Extract the [X, Y] coordinate from the center of the cell holding the provided text.  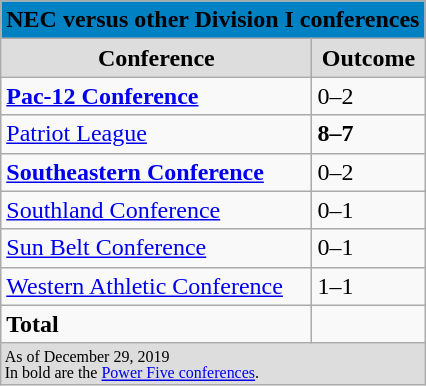
Western Athletic Conference [156, 286]
Sun Belt Conference [156, 248]
1–1 [368, 286]
Southland Conference [156, 210]
NEC versus other Division I conferences [213, 20]
Patriot League [156, 134]
Total [156, 324]
Outcome [368, 58]
Pac-12 Conference [156, 96]
As of December 29, 2019 In bold are the Power Five conferences. [213, 364]
Conference [156, 58]
8–7 [368, 134]
Southeastern Conference [156, 172]
